Pinpoint the cell where the given text exists, returning its (x, y) midpoint coordinate. 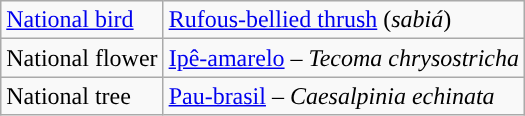
National tree (82, 96)
Rufous-bellied thrush (sabiá) (344, 20)
Ipê-amarelo – Tecoma chrysostricha (344, 58)
Pau-brasil – Caesalpinia echinata (344, 96)
National flower (82, 58)
National bird (82, 20)
